Extract the (x, y) coordinate from the center of the cell holding the provided text.  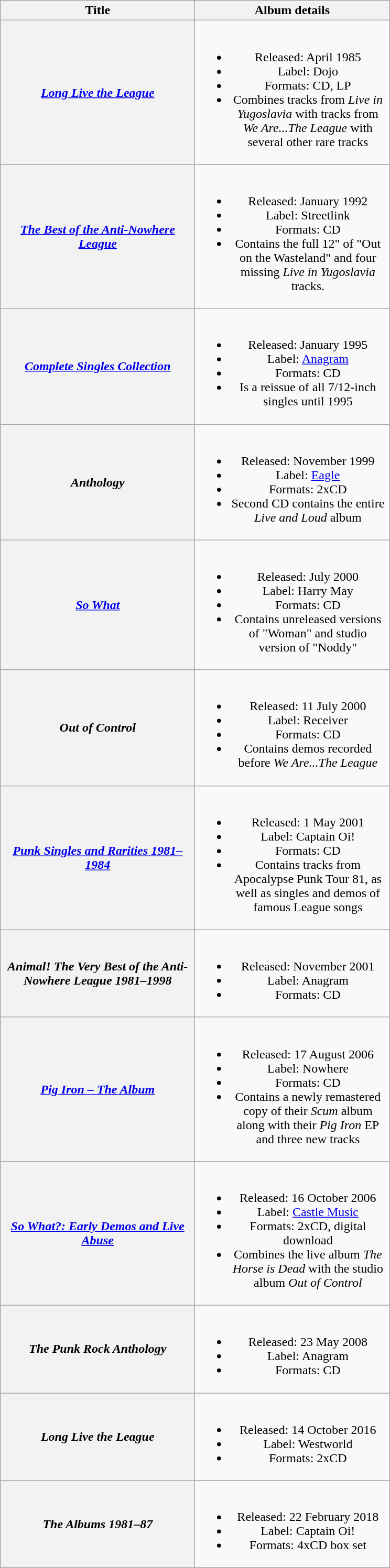
The Albums 1981–87 (97, 1524)
Released: 1 May 2001Label: Captain Oi!Formats: CDContains tracks from Apocalypse Punk Tour 81, as well as singles and demos of famous League songs (292, 858)
Out of Control (97, 728)
Released: 22 February 2018Label: Captain Oi!Formats: 4xCD box set (292, 1524)
Released: January 1995Label: AnagramFormats: CDIs a reissue of all 7/12-inch singles until 1995 (292, 367)
Animal! The Very Best of the Anti-Nowhere League 1981–1998 (97, 973)
Complete Singles Collection (97, 367)
Anthology (97, 482)
The Best of the Anti-Nowhere League (97, 237)
Released: November 1999Label: EagleFormats: 2xCDSecond CD contains the entire Live and Loud album (292, 482)
The Punk Rock Anthology (97, 1349)
So What (97, 605)
Released: November 2001Label: AnagramFormats: CD (292, 973)
Released: July 2000Label: Harry MayFormats: CDContains unreleased versions of "Woman" and studio version of "Noddy" (292, 605)
Pig Iron – The Album (97, 1089)
Released: January 1992Label: StreetlinkFormats: CDContains the full 12" of "Out on the Wasteland" and four missing Live in Yugoslavia tracks. (292, 237)
Released: 23 May 2008Label: AnagramFormats: CD (292, 1349)
Punk Singles and Rarities 1981–1984 (97, 858)
Released: 14 October 2016Label: WestworldFormats: 2xCD (292, 1437)
Released: 11 July 2000Label: ReceiverFormats: CDContains demos recorded before We Are...The League (292, 728)
Album details (292, 10)
Title (97, 10)
So What?: Early Demos and Live Abuse (97, 1233)
